Capture the cell that displays the provided text and extract its [x, y] central coordinate. 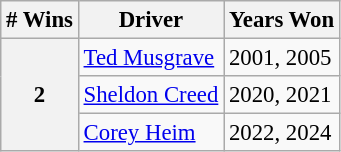
Sheldon Creed [150, 95]
Corey Heim [150, 133]
Driver [150, 20]
2001, 2005 [282, 58]
2022, 2024 [282, 133]
Years Won [282, 20]
Ted Musgrave [150, 58]
2 [40, 96]
2020, 2021 [282, 95]
# Wins [40, 20]
